Pinpoint the cell where the given text exists, returning its (X, Y) midpoint coordinate. 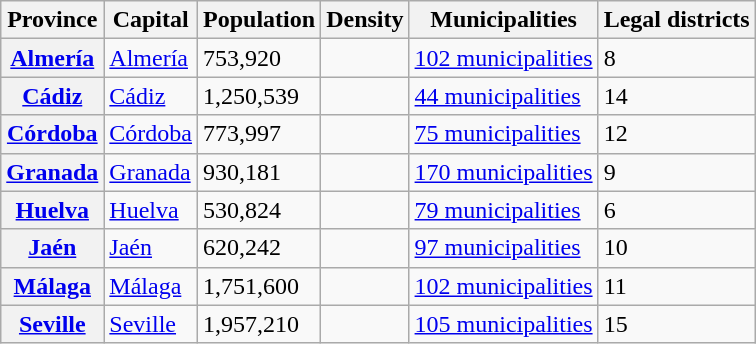
12 (676, 134)
753,920 (260, 58)
15 (676, 324)
Density (365, 20)
Municipalities (504, 20)
1,957,210 (260, 324)
773,997 (260, 134)
75 municipalities (504, 134)
620,242 (260, 248)
Province (52, 20)
8 (676, 58)
6 (676, 210)
105 municipalities (504, 324)
79 municipalities (504, 210)
11 (676, 286)
530,824 (260, 210)
Population (260, 20)
170 municipalities (504, 172)
9 (676, 172)
Capital (151, 20)
44 municipalities (504, 96)
930,181 (260, 172)
1,250,539 (260, 96)
10 (676, 248)
14 (676, 96)
Legal districts (676, 20)
97 municipalities (504, 248)
1,751,600 (260, 286)
